Capture the cell that displays the provided text and extract its (X, Y) central coordinate. 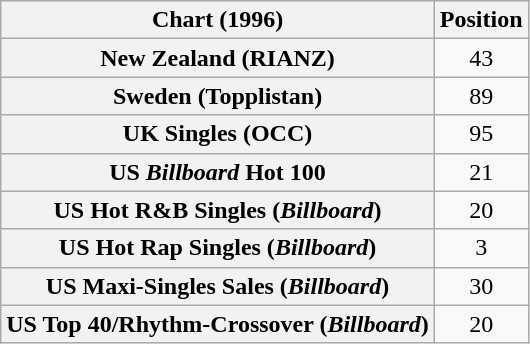
Position (481, 20)
43 (481, 58)
89 (481, 96)
US Hot Rap Singles (Billboard) (218, 248)
Chart (1996) (218, 20)
New Zealand (RIANZ) (218, 58)
US Billboard Hot 100 (218, 172)
UK Singles (OCC) (218, 134)
US Hot R&B Singles (Billboard) (218, 210)
95 (481, 134)
US Top 40/Rhythm-Crossover (Billboard) (218, 324)
30 (481, 286)
Sweden (Topplistan) (218, 96)
3 (481, 248)
US Maxi-Singles Sales (Billboard) (218, 286)
21 (481, 172)
